From the cell containing the given text, extract its center point as (X, Y) coordinate. 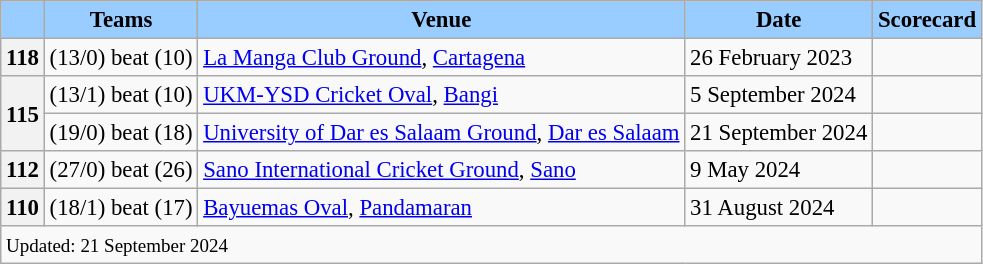
21 September 2024 (779, 133)
Updated: 21 September 2024 (492, 245)
Sano International Cricket Ground, Sano (442, 170)
Date (779, 20)
26 February 2023 (779, 58)
112 (23, 170)
UKM-YSD Cricket Oval, Bangi (442, 95)
(18/1) beat (17) (121, 208)
9 May 2024 (779, 170)
Venue (442, 20)
(13/1) beat (10) (121, 95)
(27/0) beat (26) (121, 170)
La Manga Club Ground, Cartagena (442, 58)
31 August 2024 (779, 208)
Scorecard (928, 20)
Bayuemas Oval, Pandamaran (442, 208)
110 (23, 208)
University of Dar es Salaam Ground, Dar es Salaam (442, 133)
118 (23, 58)
(19/0) beat (18) (121, 133)
(13/0) beat (10) (121, 58)
Teams (121, 20)
115 (23, 114)
5 September 2024 (779, 95)
